Search for the cell housing the specified text and yield its (x, y) center coordinate. 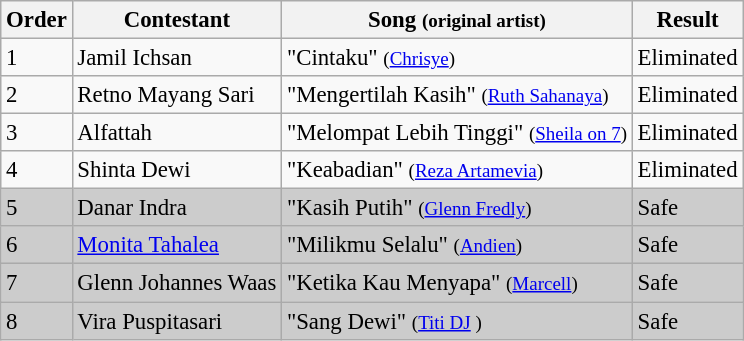
7 (36, 283)
5 (36, 208)
"Sang Dewi" (Titi DJ ) (458, 321)
Order (36, 20)
Glenn Johannes Waas (177, 283)
Danar Indra (177, 208)
"Mengertilah Kasih" (Ruth Sahanaya) (458, 95)
Jamil Ichsan (177, 58)
2 (36, 95)
Alfattah (177, 133)
"Melompat Lebih Tinggi" (Sheila on 7) (458, 133)
1 (36, 58)
"Cintaku" (Chrisye) (458, 58)
Contestant (177, 20)
"Keabadian" (Reza Artamevia) (458, 170)
Result (688, 20)
"Kasih Putih" (Glenn Fredly) (458, 208)
"Milikmu Selalu" (Andien) (458, 245)
Monita Tahalea (177, 245)
Vira Puspitasari (177, 321)
4 (36, 170)
3 (36, 133)
Shinta Dewi (177, 170)
Retno Mayang Sari (177, 95)
"Ketika Kau Menyapa" (Marcell) (458, 283)
6 (36, 245)
8 (36, 321)
Song (original artist) (458, 20)
